Pinpoint the cell where the given text exists, returning its [x, y] midpoint coordinate. 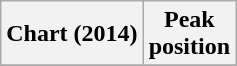
Peakposition [189, 34]
Chart (2014) [72, 34]
